Capture the cell that displays the provided text and extract its [X, Y] central coordinate. 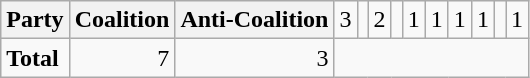
Coalition [122, 20]
Anti-Coalition [254, 20]
2 [380, 20]
Party [35, 20]
Total [35, 58]
7 [122, 58]
